Extract the [X, Y] coordinate from the center of the cell holding the provided text.  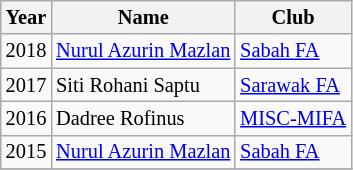
Club [293, 17]
Sarawak FA [293, 85]
2018 [26, 51]
2015 [26, 152]
Year [26, 17]
Siti Rohani Saptu [143, 85]
Name [143, 17]
Dadree Rofinus [143, 118]
2016 [26, 118]
2017 [26, 85]
MISC-MIFA [293, 118]
